Search for the cell housing the specified text and yield its [X, Y] center coordinate. 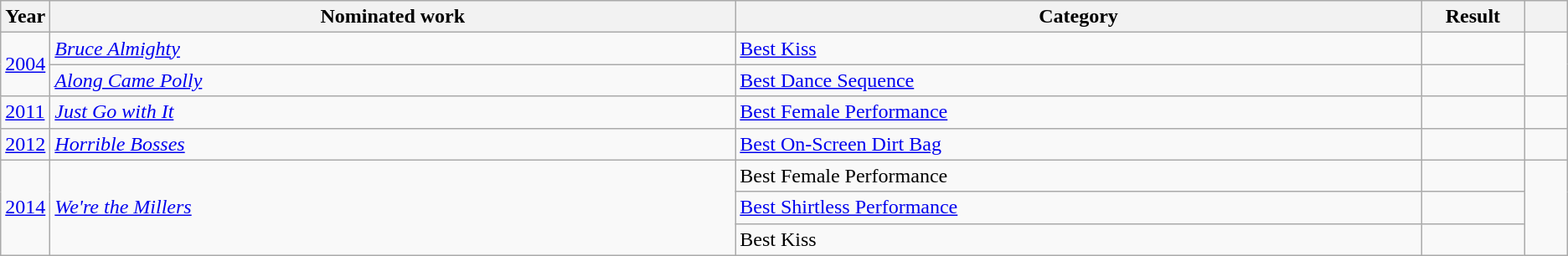
Year [25, 17]
2011 [25, 112]
We're the Millers [393, 207]
Best Dance Sequence [1079, 80]
Category [1079, 17]
Along Came Polly [393, 80]
Best On-Screen Dirt Bag [1079, 144]
Bruce Almighty [393, 49]
Horrible Bosses [393, 144]
2012 [25, 144]
Nominated work [393, 17]
Just Go with It [393, 112]
2014 [25, 207]
Result [1473, 17]
Best Shirtless Performance [1079, 207]
2004 [25, 64]
